From the cell containing the given text, extract its center point as (x, y) coordinate. 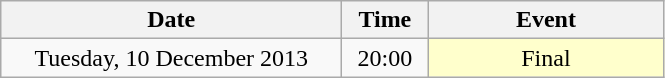
Time (385, 20)
Event (546, 20)
20:00 (385, 58)
Tuesday, 10 December 2013 (172, 58)
Final (546, 58)
Date (172, 20)
